Locate the cell with the specified text and output its (x, y) center coordinate. 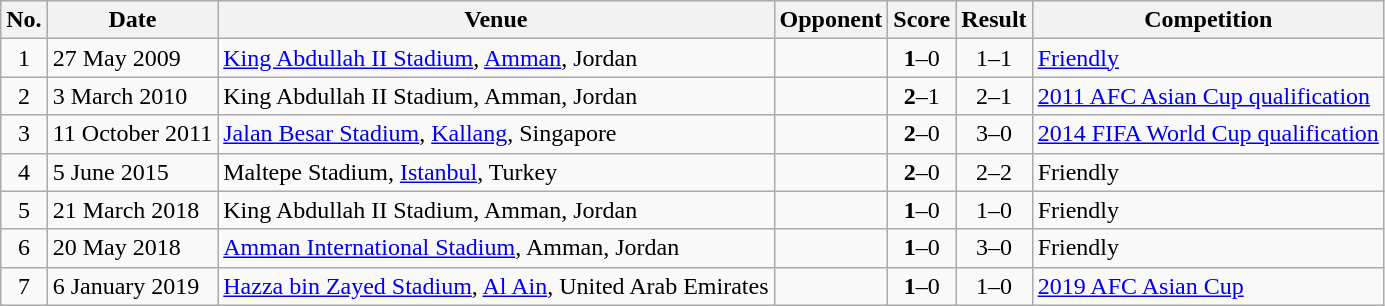
1 (24, 58)
4 (24, 172)
Competition (1208, 20)
Maltepe Stadium, Istanbul, Turkey (496, 172)
11 October 2011 (132, 134)
20 May 2018 (132, 248)
2019 AFC Asian Cup (1208, 286)
2011 AFC Asian Cup qualification (1208, 96)
1–1 (994, 58)
Date (132, 20)
27 May 2009 (132, 58)
3 (24, 134)
6 (24, 248)
Jalan Besar Stadium, Kallang, Singapore (496, 134)
2 (24, 96)
5 June 2015 (132, 172)
21 March 2018 (132, 210)
Amman International Stadium, Amman, Jordan (496, 248)
Hazza bin Zayed Stadium, Al Ain, United Arab Emirates (496, 286)
2014 FIFA World Cup qualification (1208, 134)
Venue (496, 20)
7 (24, 286)
5 (24, 210)
Score (922, 20)
2–2 (994, 172)
3 March 2010 (132, 96)
Result (994, 20)
6 January 2019 (132, 286)
Opponent (831, 20)
No. (24, 20)
